Return the (x, y) coordinate for the center point of the cell that contains the specified text.  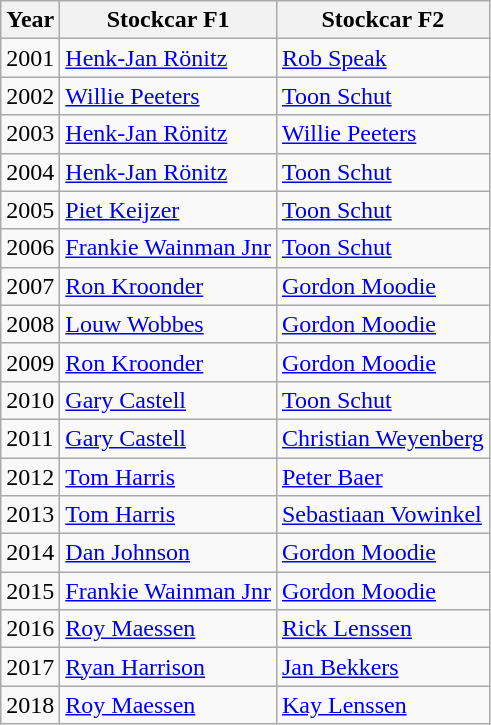
2010 (30, 400)
2009 (30, 362)
2002 (30, 96)
Jan Bekkers (382, 667)
Year (30, 20)
2008 (30, 324)
2005 (30, 210)
Christian Weyenberg (382, 438)
Piet Keijzer (168, 210)
Rick Lenssen (382, 629)
Ryan Harrison (168, 667)
2003 (30, 134)
Dan Johnson (168, 553)
Louw Wobbes (168, 324)
2001 (30, 58)
2006 (30, 248)
2017 (30, 667)
Stockcar F2 (382, 20)
Rob Speak (382, 58)
2004 (30, 172)
2013 (30, 515)
Peter Baer (382, 477)
2015 (30, 591)
2018 (30, 705)
2016 (30, 629)
Kay Lenssen (382, 705)
Sebastiaan Vowinkel (382, 515)
2012 (30, 477)
2011 (30, 438)
2014 (30, 553)
2007 (30, 286)
Stockcar F1 (168, 20)
